Identify which cell holds the provided text, then report its (x, y) central coordinate. 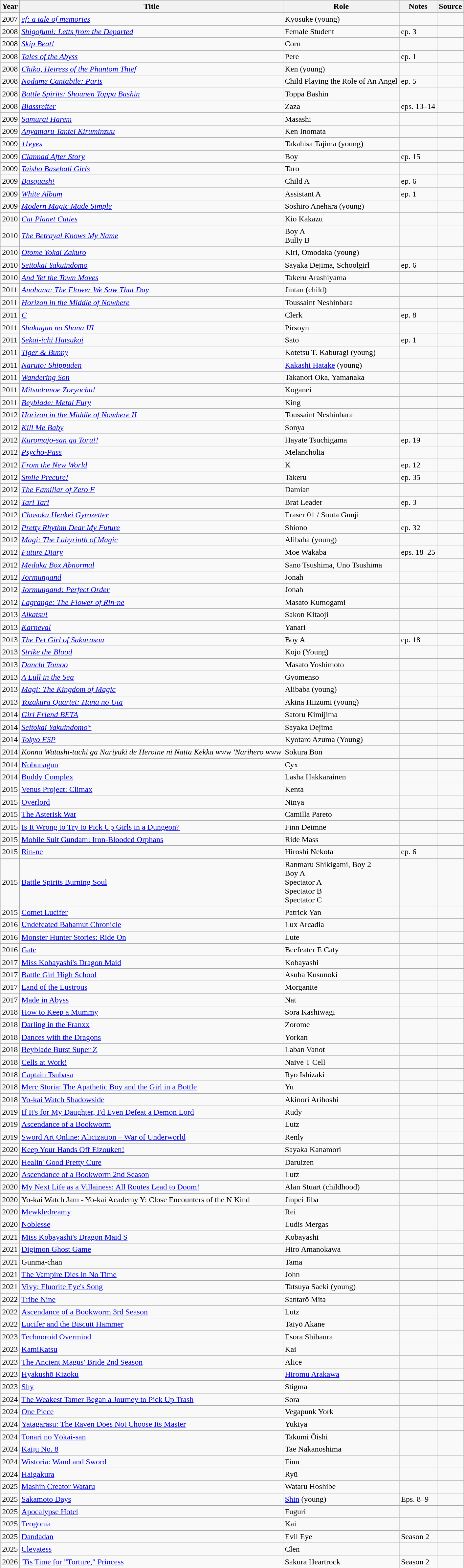
The Weakest Tamer Began a Journey to Pick Up Trash (151, 1399)
Fuguri (341, 1512)
Santarō Mita (341, 1299)
Seitokai Yakuindomo (151, 265)
Naive T Cell (341, 1062)
Kojo (Young) (341, 652)
Shakugan no Shana III (151, 327)
Strike the Blood (151, 652)
Miss Kobayashi's Dragon Maid S (151, 1237)
Rudy (341, 1112)
And Yet the Town Moves (151, 278)
Digimon Ghost Game (151, 1249)
Sora Kashiwagi (341, 1012)
White Album (151, 194)
Tiger & Bunny (151, 352)
Eraser 01 / Souta Gunji (341, 515)
Mewkledreamy (151, 1212)
Basquash! (151, 181)
Teogonia (151, 1524)
Tari Tari (151, 502)
Tokyo ESP (151, 739)
Horizon in the Middle of Nowhere (151, 302)
From the New World (151, 465)
Clen (341, 1549)
Patrick Yan (341, 912)
The Ancient Magus' Bride 2nd Season (151, 1362)
Overlord (151, 802)
Akinori Arihoshi (341, 1100)
Danchi Tomoo (151, 665)
Akina Hiizumi (young) (341, 702)
Pretty Rhythm Dear My Future (151, 527)
Ken Inomata (341, 131)
Cells at Work! (151, 1062)
Boy A (341, 640)
Title (151, 7)
Yorkan (341, 1037)
Hayate Tsuchigama (341, 440)
Lux Arcadia (341, 925)
KamiKatsu (151, 1349)
Sayaka Dejima, Schoolgirl (341, 265)
Child Playing the Role of An Angel (341, 81)
Clerk (341, 315)
Cat Planet Cuties (151, 219)
Masashi (341, 119)
The Familiar of Zero F (151, 490)
Wataru Hoshibe (341, 1487)
Vivy: Fluorite Eye's Song (151, 1287)
'Tis Time for "Torture," Princess (151, 1561)
Ryū (341, 1474)
Lute (341, 937)
Morganite (341, 987)
Land of the Lustrous (151, 987)
Camilla Pareto (341, 815)
Aikatsu! (151, 615)
If It's for My Daughter, I'd Even Defeat a Demon Lord (151, 1112)
Seitokai Yakuindomo* (151, 727)
Mashin Creator Wataru (151, 1487)
Assistant A (341, 194)
Samurai Harem (151, 119)
Kiri, Omodaka (young) (341, 253)
Shigofumi: Letts from the Departed (151, 31)
Dandadan (151, 1537)
Keep Your Hands Off Eizouken! (151, 1149)
Takanori Oka, Yamanaka (341, 378)
Beefeater E Caty (341, 950)
Sword Art Online: Alicization – War of Underworld (151, 1137)
Gate (151, 950)
Child A (341, 181)
Tatsuya Saeki (young) (341, 1287)
Ken (young) (341, 69)
Modern Magic Made Simple (151, 206)
Ascendance of a Bookworm 2nd Season (151, 1174)
Cyx (341, 765)
Yukiya (341, 1424)
Yatagarasu: The Raven Does Not Choose Its Master (151, 1424)
ep. 12 (418, 465)
Ride Mass (341, 839)
Sano Tsushima, Uno Tsushima (341, 565)
Koganei (341, 390)
Captain Tsubasa (151, 1075)
Merc Storia: The Apathetic Boy and the Girl in a Bottle (151, 1087)
Karneval (151, 627)
Yo-kai Watch Jam - Yo-kai Academy Y: Close Encounters of the N Kind (151, 1200)
Damian (341, 490)
Ranmaru Shikigami, Boy 2Boy ASpectator ASpectator BSpectator C (341, 882)
2007 (10, 19)
Yozakura Quartet: Hana no Uta (151, 702)
Made in Abyss (151, 1000)
Masato Kumogami (341, 602)
Yu (341, 1087)
Rei (341, 1212)
Undefeated Bahamut Chronicle (151, 925)
Sakamoto Days (151, 1499)
Notes (418, 7)
Shiono (341, 527)
Kyosuke (young) (341, 19)
My Next Life as a Villainess: All Routes Lead to Doom! (151, 1187)
Beyblade Burst Super Z (151, 1050)
Naruto: Shippuden (151, 365)
Boy ABully B (341, 236)
Miss Kobayashi's Dragon Maid (151, 962)
Stigma (341, 1387)
Kotetsu T. Kaburagi (young) (341, 352)
Hiro Amanokawa (341, 1249)
Ascendance of a Bookworm 3rd Season (151, 1312)
Jintan (child) (341, 290)
Jormungand: Perfect Order (151, 590)
Horizon in the Middle of Nowhere II (151, 415)
Konna Watashi-tachi ga Nariyuki de Heroine ni Natta Kekka www 'Narihero www (151, 752)
Clevatess (151, 1549)
11eyes (151, 144)
Satoru Kimijima (341, 714)
Vegapunk York (341, 1412)
A Lull in the Sea (151, 677)
ef: a tale of memories (151, 19)
Venus Project: Climax (151, 790)
Mobile Suit Gundam: Iron-Blooded Orphans (151, 839)
The Asterisk War (151, 815)
ep. 5 (418, 81)
Buddy Complex (151, 777)
Medaka Box Abnormal (151, 565)
Magi: The Kingdom of Magic (151, 690)
Battle Girl High School (151, 975)
Haigakura (151, 1474)
Noblesse (151, 1225)
Clannad After Story (151, 156)
The Betrayal Knows My Name (151, 236)
Tama (341, 1262)
Tribe Nine (151, 1299)
ep. 8 (418, 315)
Tonari no Yōkai-san (151, 1437)
Finn Deimne (341, 827)
Jinpei Jiba (341, 1200)
Chosoku Henkei Gyrozetter (151, 515)
Takumi Ōishi (341, 1437)
Masato Yoshimoto (341, 665)
King (341, 402)
Sayaka Dejima (341, 727)
Future Diary (151, 552)
Brat Leader (341, 502)
Kill Me Baby (151, 427)
Zaza (341, 106)
Role (341, 7)
Laban Vanot (341, 1050)
eps. 13–14 (418, 106)
Sonya (341, 427)
Blassreiter (151, 106)
Kyotaro Azuma (Young) (341, 739)
Takeru Arashiyama (341, 278)
Kenta (341, 790)
Taro (341, 169)
Corn (341, 44)
Skip Beat! (151, 44)
Hiromu Arakawa (341, 1374)
C (151, 315)
eps. 18–25 (418, 552)
ep. 18 (418, 640)
Shy (151, 1387)
Darling in the Franxx (151, 1025)
Gunma-chan (151, 1262)
Source (451, 7)
ep. 15 (418, 156)
Girl Friend BETA (151, 714)
Ryo Ishizaki (341, 1075)
The Vampire Dies in No Time (151, 1274)
Taisho Baseball Girls (151, 169)
Jormungand (151, 577)
Comet Lucifer (151, 912)
Yo-kai Watch Shadowside (151, 1100)
Is It Wrong to Try to Pick Up Girls in a Dungeon? (151, 827)
Anyamaru Tantei Kiruminzuu (151, 131)
Gyomenso (341, 677)
Sakura Heartrock (341, 1561)
Boy (341, 156)
Psycho-Pass (151, 452)
Shin (young) (341, 1499)
Ascendance of a Bookworm (151, 1124)
Zorome (341, 1025)
Alan Stuart (childhood) (341, 1187)
K (341, 465)
Anohana: The Flower We Saw That Day (151, 290)
Healin' Good Pretty Cure (151, 1162)
Kio Kakazu (341, 219)
Asuha Kusunoki (341, 975)
Sayaka Kanamori (341, 1149)
Yanari (341, 627)
Apocalypse Hotel (151, 1512)
ep. 32 (418, 527)
2026 (10, 1561)
How to Keep a Mummy (151, 1012)
Sato (341, 340)
Lucifer and the Biscuit Hammer (151, 1324)
Wandering Son (151, 378)
Daruizen (341, 1162)
ep. 19 (418, 440)
Chiko, Heiress of the Phantom Thief (151, 69)
Kuromajo-san ga Toru!! (151, 440)
Magi: The Labyrinth of Magic (151, 540)
Nodame Cantabile: Paris (151, 81)
Kakashi Hatake (young) (341, 365)
Taiyō Akane (341, 1324)
Esora Shibaura (341, 1337)
Lasha Hakkarainen (341, 777)
Otome Yokai Zakuro (151, 253)
Soshiro Anehara (young) (341, 206)
Melancholia (341, 452)
Hiroshi Nekota (341, 852)
Toppa Bashin (341, 94)
Battle Spirits: Shounen Toppa Bashin (151, 94)
Alice (341, 1362)
Beyblade: Metal Fury (151, 402)
ep. 35 (418, 477)
Dances with the Dragons (151, 1037)
Eps. 8–9 (418, 1499)
Finn (341, 1462)
Ludis Mergas (341, 1225)
Pirsoyn (341, 327)
Mitsudomoe Zoryochu! (151, 390)
Technoroid Overmind (151, 1337)
Evil Eye (341, 1537)
Sokura Bon (341, 752)
Female Student (341, 31)
Monster Hunter Stories: Ride On (151, 937)
Tales of the Abyss (151, 56)
Kaiju No. 8 (151, 1449)
John (341, 1274)
Renly (341, 1137)
One Piece (151, 1412)
Takahisa Tajima (young) (341, 144)
Ninya (341, 802)
Lagrange: The Flower of Rin-ne (151, 602)
Rin-ne (151, 852)
Nobunagun (151, 765)
Moe Wakaba (341, 552)
Sakon Kitaoji (341, 615)
Hyakushō Kizoku (151, 1374)
Nat (341, 1000)
Wistoria: Wand and Sword (151, 1462)
Year (10, 7)
Pere (341, 56)
Takeru (341, 477)
Smile Precure! (151, 477)
Tae Nakanoshima (341, 1449)
The Pet Girl of Sakurasou (151, 640)
Sekai-ichi Hatsukoi (151, 340)
Sora (341, 1399)
Battle Spirits Burning Soul (151, 882)
